From the cell containing the given text, extract its center point as (X, Y) coordinate. 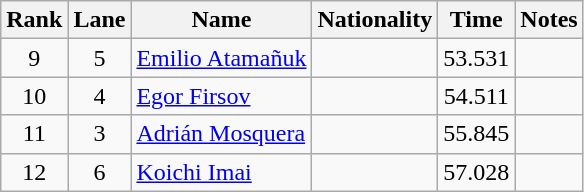
11 (34, 134)
12 (34, 172)
6 (100, 172)
54.511 (476, 96)
Emilio Atamañuk (222, 58)
3 (100, 134)
57.028 (476, 172)
Egor Firsov (222, 96)
Koichi Imai (222, 172)
9 (34, 58)
4 (100, 96)
Rank (34, 20)
Name (222, 20)
5 (100, 58)
53.531 (476, 58)
Lane (100, 20)
Adrián Mosquera (222, 134)
10 (34, 96)
Nationality (375, 20)
Notes (549, 20)
Time (476, 20)
55.845 (476, 134)
